Find where the given text appears and provide that cell's center as [X, Y] coordinate. 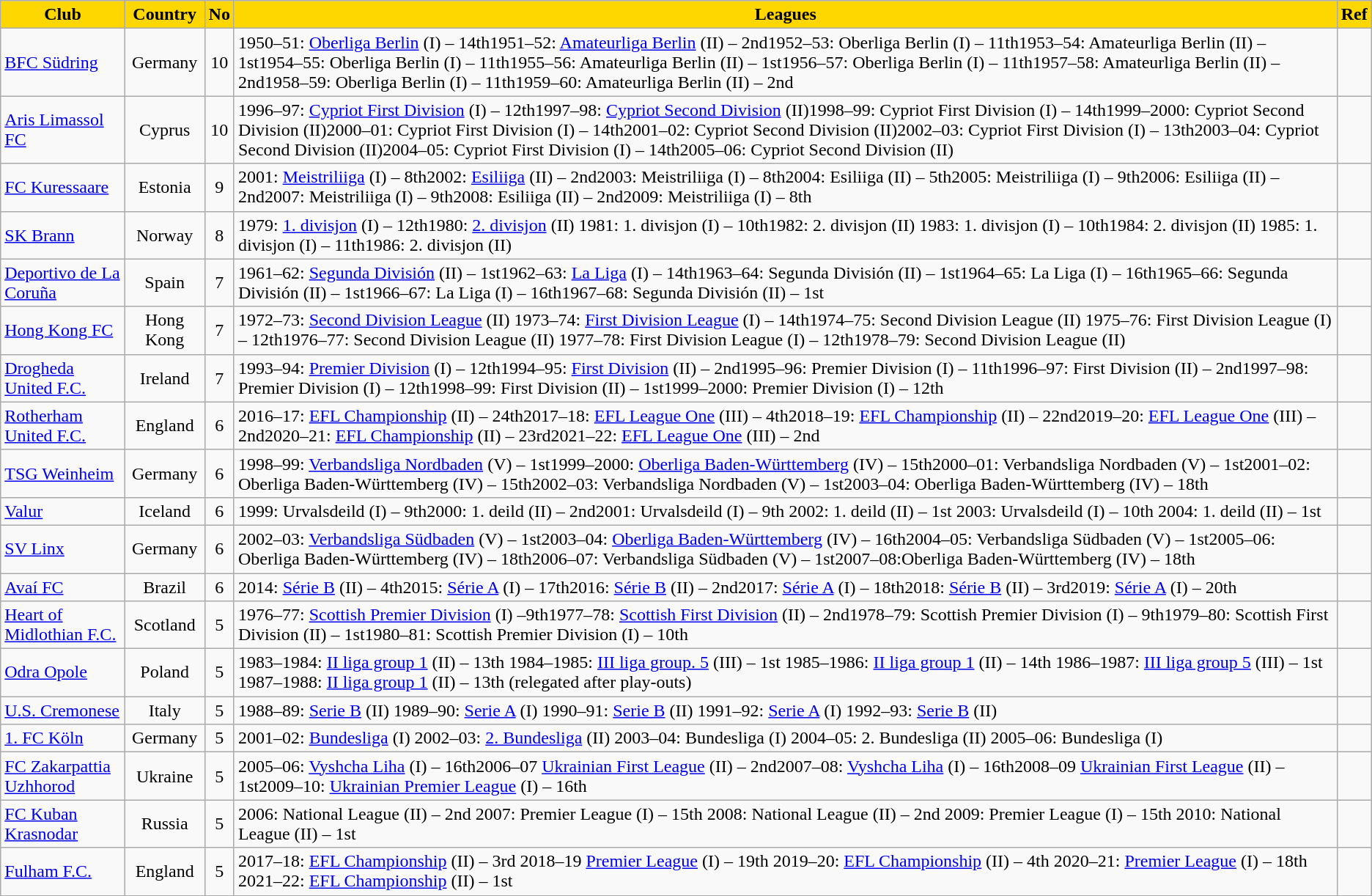
Odra Opole [63, 673]
Norway [164, 235]
Scotland [164, 625]
Cyprus [164, 130]
Ukraine [164, 776]
Deportivo de La Coruña [63, 283]
FC Kuressaare [63, 188]
Country [164, 15]
FC Kuban Krasnodar [63, 824]
BFC Südring [63, 62]
Heart of Midlothian F.C. [63, 625]
Italy [164, 710]
U.S. Cremonese [63, 710]
Hong Kong FC [63, 330]
Ireland [164, 378]
2001–02: Bundesliga (I) 2002–03: 2. Bundesliga (II) 2003–04: Bundesliga (I) 2004–05: 2. Bundesliga (II) 2005–06: Bundesliga (I) [786, 738]
Avaí FC [63, 587]
Poland [164, 673]
Fulham F.C. [63, 871]
1. FC Köln [63, 738]
Ref [1354, 15]
Spain [164, 283]
9 [219, 188]
Iceland [164, 511]
8 [219, 235]
2014: Série B (II) – 4th2015: Série A (I) – 17th2016: Série B (II) – 2nd2017: Série A (I) – 18th2018: Série B (II) – 3rd2019: Série A (I) – 20th [786, 587]
FC Zakarpattia Uzhhorod [63, 776]
Russia [164, 824]
Rotherham United F.C. [63, 425]
Brazil [164, 587]
Aris Limassol FC [63, 130]
SV Linx [63, 548]
No [219, 15]
Club [63, 15]
1988–89: Serie B (II) 1989–90: Serie A (I) 1990–91: Serie B (II) 1991–92: Serie A (I) 1992–93: Serie B (II) [786, 710]
SK Brann [63, 235]
TSG Weinheim [63, 474]
Estonia [164, 188]
Drogheda United F.C. [63, 378]
Leagues [786, 15]
Hong Kong [164, 330]
Valur [63, 511]
